Return [X, Y] of the center of cell containing provided text 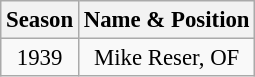
Season [40, 20]
Name & Position [166, 20]
Mike Reser, OF [166, 58]
1939 [40, 58]
